Capture the cell that displays the provided text and extract its [X, Y] central coordinate. 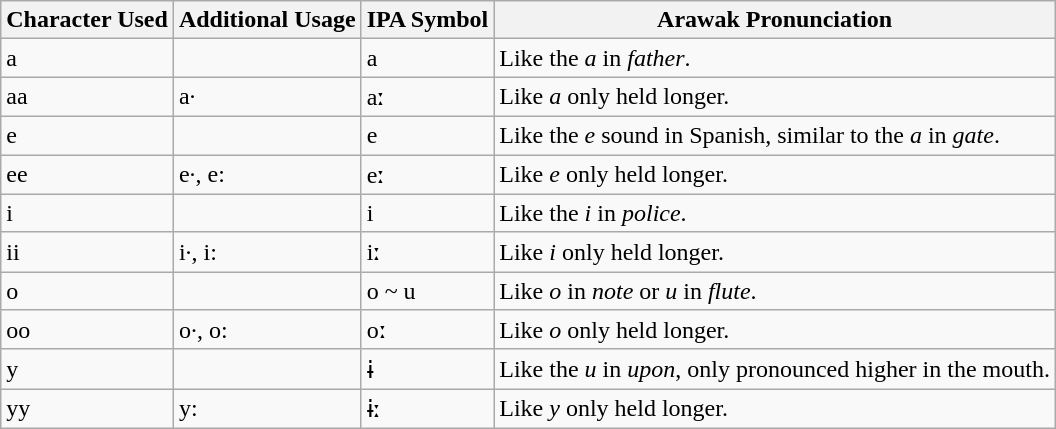
Like i only held longer. [775, 252]
ii [88, 252]
i·, i: [267, 252]
IPA Symbol [428, 20]
y [88, 369]
aa [88, 97]
Like the a in father. [775, 58]
oː [428, 330]
o·, o: [267, 330]
Like y only held longer. [775, 409]
y: [267, 409]
yy [88, 409]
Character Used [88, 20]
aː [428, 97]
oo [88, 330]
a· [267, 97]
Like the i in police. [775, 213]
ee [88, 174]
Like o in note or u in flute. [775, 291]
Like o only held longer. [775, 330]
o ~ u [428, 291]
o [88, 291]
ɨ [428, 369]
Arawak Pronunciation [775, 20]
Additional Usage [267, 20]
ɨː [428, 409]
Like e only held longer. [775, 174]
Like the e sound in Spanish, similar to the a in gate. [775, 135]
eː [428, 174]
e·, e: [267, 174]
Like a only held longer. [775, 97]
iː [428, 252]
Like the u in upon, only pronounced higher in the mouth. [775, 369]
